Return (x, y) of the center of cell containing provided text 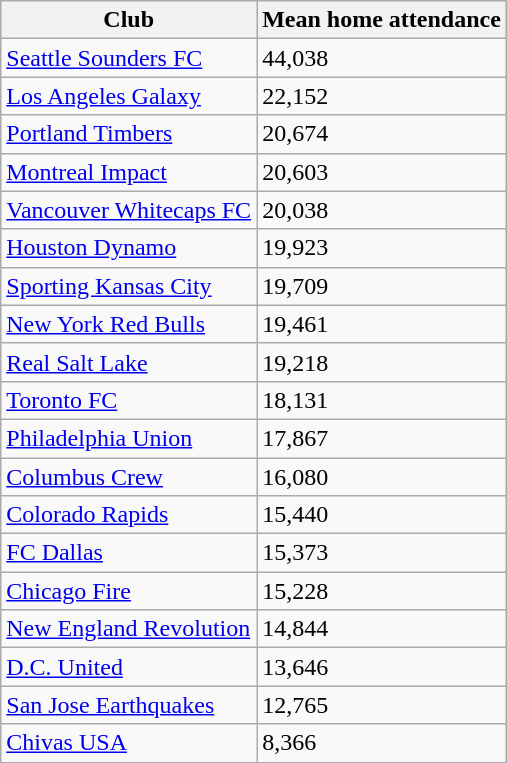
15,373 (382, 553)
19,461 (382, 324)
New England Revolution (129, 629)
22,152 (382, 96)
Houston Dynamo (129, 248)
FC Dallas (129, 553)
Columbus Crew (129, 477)
44,038 (382, 58)
15,440 (382, 515)
Philadelphia Union (129, 438)
20,038 (382, 210)
D.C. United (129, 667)
12,765 (382, 705)
20,674 (382, 134)
Los Angeles Galaxy (129, 96)
Chicago Fire (129, 591)
19,709 (382, 286)
Colorado Rapids (129, 515)
Mean home attendance (382, 20)
Vancouver Whitecaps FC (129, 210)
San Jose Earthquakes (129, 705)
Real Salt Lake (129, 362)
Sporting Kansas City (129, 286)
19,218 (382, 362)
New York Red Bulls (129, 324)
19,923 (382, 248)
Chivas USA (129, 743)
16,080 (382, 477)
17,867 (382, 438)
18,131 (382, 400)
14,844 (382, 629)
8,366 (382, 743)
15,228 (382, 591)
13,646 (382, 667)
Seattle Sounders FC (129, 58)
20,603 (382, 172)
Toronto FC (129, 400)
Club (129, 20)
Montreal Impact (129, 172)
Portland Timbers (129, 134)
